Return the [x, y] coordinate for the center point of the cell that contains the specified text.  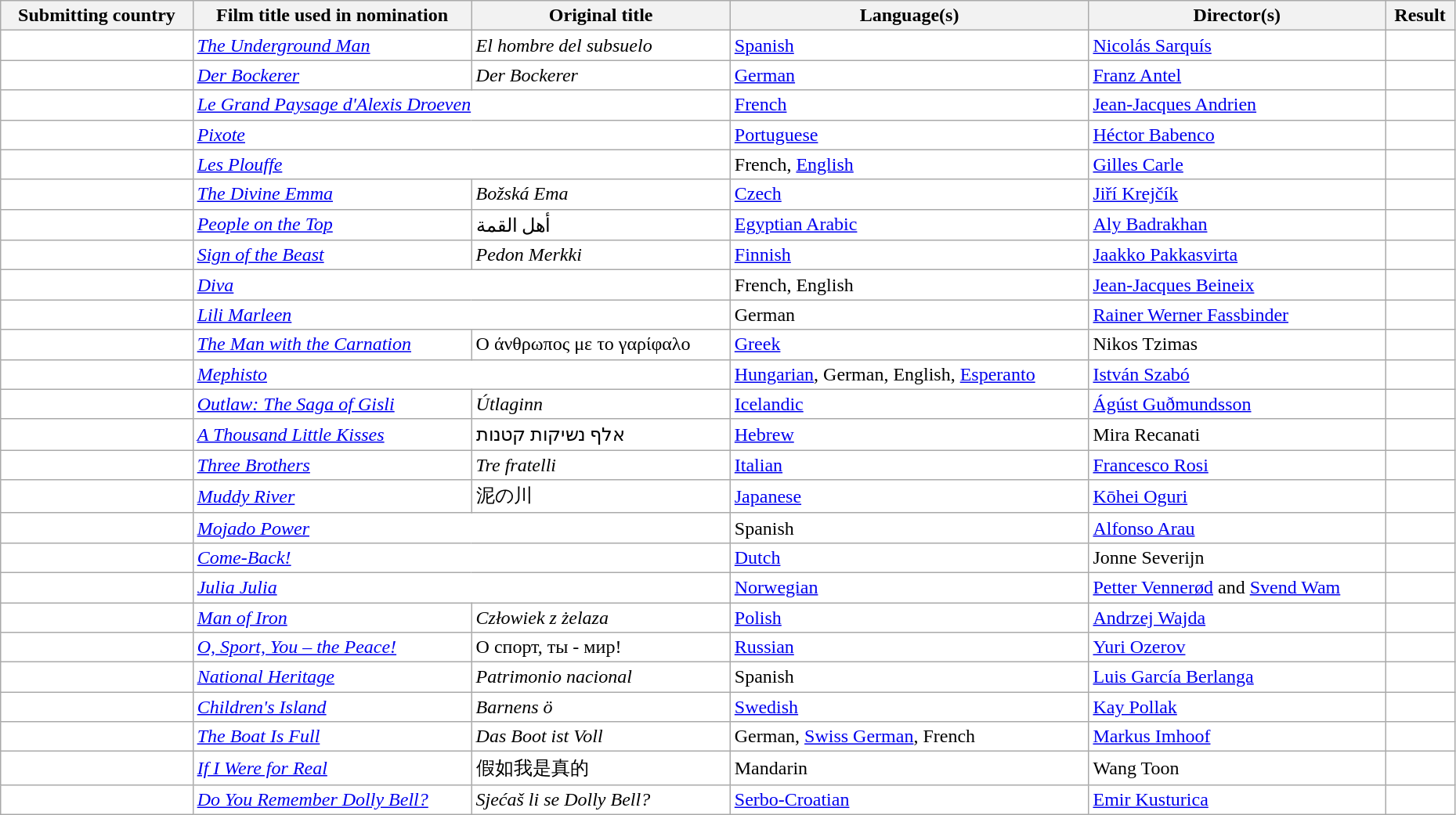
O, Sport, You – the Peace! [332, 647]
Polish [909, 618]
Egyptian Arabic [909, 225]
Nikos Tzimas [1237, 344]
Serbo-Croatian [909, 799]
Nicolás Sarquís [1237, 45]
Jonne Severijn [1237, 557]
Director(s) [1237, 16]
Mojado Power [461, 528]
Pedon Merkki [601, 255]
The Boat Is Full [332, 737]
Kōhei Oguri [1237, 496]
Mephisto [461, 374]
Children's Island [332, 707]
Gilles Carle [1237, 164]
אלף נשיקות קטנות [601, 435]
Greek [909, 344]
French [909, 105]
Francesco Rosi [1237, 465]
Sign of the Beast [332, 255]
Rainer Werner Fassbinder [1237, 315]
Jean-Jacques Andrien [1237, 105]
Original title [601, 16]
Man of Iron [332, 618]
Das Boot ist Voll [601, 737]
Kay Pollak [1237, 707]
Italian [909, 465]
Submitting country [97, 16]
Patrimonio nacional [601, 677]
Andrzej Wajda [1237, 618]
Japanese [909, 496]
Hebrew [909, 435]
Diva [461, 285]
Jiří Krejčík [1237, 194]
Le Grand Paysage d'Alexis Droeven [461, 105]
Ágúst Guðmundsson [1237, 404]
Portuguese [909, 135]
Ο άνθρωπος με το γαρίφαλο [601, 344]
Sjećaš li se Dolly Bell? [601, 799]
Jaakko Pakkasvirta [1237, 255]
Three Brothers [332, 465]
Franz Antel [1237, 75]
Result [1421, 16]
Dutch [909, 557]
Jean-Jacques Beineix [1237, 285]
假如我是真的 [601, 769]
Les Plouffe [461, 164]
People on the Top [332, 225]
泥の川 [601, 496]
National Heritage [332, 677]
Language(s) [909, 16]
Emir Kusturica [1237, 799]
Útlaginn [601, 404]
István Szabó [1237, 374]
Icelandic [909, 404]
The Man with the Carnation [332, 344]
Come-Back! [461, 557]
Film title used in nomination [332, 16]
Mira Recanati [1237, 435]
Alfonso Arau [1237, 528]
Markus Imhoof [1237, 737]
Tre fratelli [601, 465]
A Thousand Little Kisses [332, 435]
Swedish [909, 707]
Czech [909, 194]
Outlaw: The Saga of Gisli [332, 404]
Norwegian [909, 587]
Wang Toon [1237, 769]
If I Were for Real [332, 769]
The Underground Man [332, 45]
Barnens ö [601, 707]
Lili Marleen [461, 315]
Finnish [909, 255]
Pixote [461, 135]
Héctor Babenco [1237, 135]
El hombre del subsuelo [601, 45]
Božská Ema [601, 194]
Petter Vennerød and Svend Wam [1237, 587]
Muddy River [332, 496]
Do You Remember Dolly Bell? [332, 799]
Człowiek z żelaza [601, 618]
German, Swiss German, French [909, 737]
Yuri Ozerov [1237, 647]
Julia Julia [461, 587]
أهل القمة [601, 225]
Russian [909, 647]
Mandarin [909, 769]
Aly Badrakhan [1237, 225]
Hungarian, German, English, Esperanto [909, 374]
О спорт, ты - мир! [601, 647]
Luis García Berlanga [1237, 677]
The Divine Emma [332, 194]
